Identify which cell holds the provided text, then report its [x, y] central coordinate. 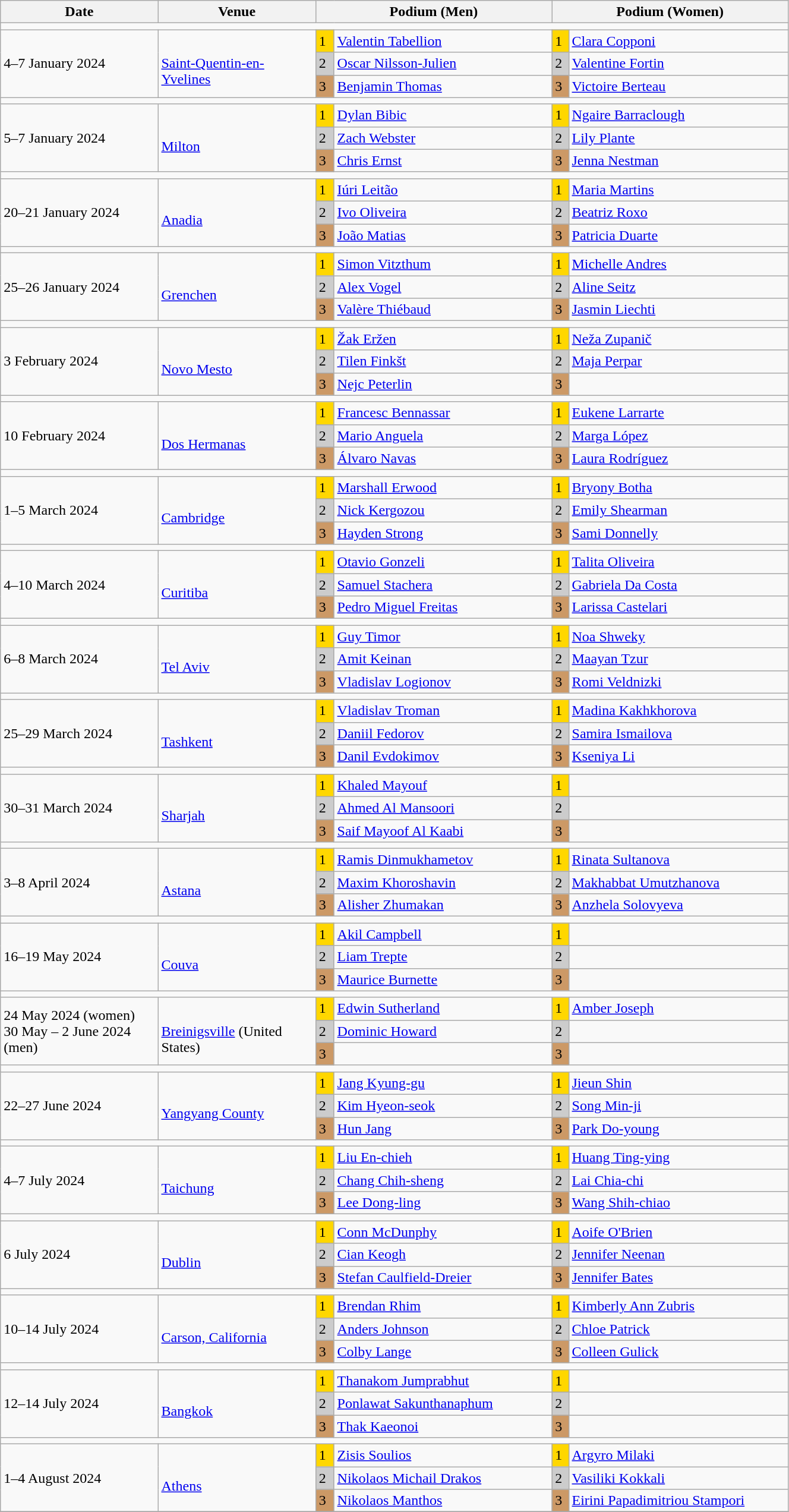
1–5 March 2024 [80, 510]
Ramis Dinmukhametov [443, 860]
Madina Kakhkhorova [678, 711]
Curitiba [236, 585]
Grenchen [236, 287]
Maurice Burnette [443, 979]
Liam Trepte [443, 957]
Vladislav Troman [443, 711]
Akil Campbell [443, 934]
Yangyang County [236, 1105]
Thanakom Jumprabhut [443, 1381]
Couva [236, 957]
5–7 January 2024 [80, 138]
Tashkent [236, 733]
Mario Anguela [443, 436]
1–4 August 2024 [80, 1478]
Wang Shih-chiao [678, 1203]
Vasiliki Kokkali [678, 1478]
Neža Zupanič [678, 339]
Beatriz Roxo [678, 212]
Brendan Rhim [443, 1306]
Hayden Strong [443, 533]
Taichung [236, 1180]
Conn McDunphy [443, 1232]
Alisher Zhumakan [443, 905]
Amit Keinan [443, 659]
Lily Plante [678, 138]
Emily Shearman [678, 510]
4–10 March 2024 [80, 585]
16–19 May 2024 [80, 957]
Saif Mayoof Al Kaabi [443, 830]
Álvaro Navas [443, 458]
Aline Seitz [678, 287]
Bryony Botha [678, 487]
Hun Jang [443, 1129]
Podium (Men) [434, 12]
Tilen Finkšt [443, 361]
Anadia [236, 212]
Kim Hyeon-seok [443, 1105]
Samuel Stachera [443, 585]
Jang Kyung-gu [443, 1083]
Guy Timor [443, 637]
Edwin Sutherland [443, 1009]
Nejc Peterlin [443, 384]
Vladislav Logionov [443, 682]
Ahmed Al Mansoori [443, 808]
Maria Martins [678, 190]
Athens [236, 1478]
Aoife O'Brien [678, 1232]
Chloe Patrick [678, 1329]
Kseniya Li [678, 756]
Danil Evdokimov [443, 756]
3–8 April 2024 [80, 883]
Milton [236, 138]
Iúri Leitão [443, 190]
Thak Kaeonoi [443, 1426]
Jennifer Bates [678, 1277]
Nikolaos Michail Drakos [443, 1478]
Ngaire Barraclough [678, 115]
Laura Rodríguez [678, 458]
22–27 June 2024 [80, 1105]
Breinigsville (United States) [236, 1031]
30–31 March 2024 [80, 808]
6–8 March 2024 [80, 659]
Gabriela Da Costa [678, 585]
24 May 2024 (women)30 May – 2 June 2024 (men) [80, 1031]
Nick Kergozou [443, 510]
Ivo Oliveira [443, 212]
25–29 March 2024 [80, 733]
Valentine Fortin [678, 64]
Lee Dong-ling [443, 1203]
3 February 2024 [80, 361]
Colleen Gulick [678, 1352]
Eukene Larrarte [678, 413]
Eirini Papadimitriou Stampori [678, 1501]
Marshall Erwood [443, 487]
Jasmin Liechti [678, 310]
Dos Hermanas [236, 436]
Simon Vitzthum [443, 264]
Cambridge [236, 510]
Bangkok [236, 1403]
25–26 January 2024 [80, 287]
Amber Joseph [678, 1009]
10–14 July 2024 [80, 1329]
4–7 January 2024 [80, 64]
12–14 July 2024 [80, 1403]
Clara Copponi [678, 41]
Victoire Berteau [678, 86]
Patricia Duarte [678, 235]
Oscar Nilsson-Julien [443, 64]
Maja Perpar [678, 361]
Carson, California [236, 1329]
Rinata Sultanova [678, 860]
Khaled Mayouf [443, 785]
Maayan Tzur [678, 659]
Valentin Tabellion [443, 41]
Talita Oliveira [678, 562]
Noa Shweky [678, 637]
Larissa Castelari [678, 607]
Novo Mesto [236, 361]
Lai Chia-chi [678, 1180]
Argyro Milaki [678, 1456]
Kimberly Ann Zubris [678, 1306]
Anders Johnson [443, 1329]
Dublin [236, 1255]
Samira Ismailova [678, 733]
Francesc Bennassar [443, 413]
Alex Vogel [443, 287]
Michelle Andres [678, 264]
Chris Ernst [443, 160]
Song Min-ji [678, 1105]
Saint-Quentin-en-Yvelines [236, 64]
Stefan Caulfield-Dreier [443, 1277]
João Matias [443, 235]
Sharjah [236, 808]
Anzhela Solovyeva [678, 905]
Dylan Bibic [443, 115]
Huang Ting-ying [678, 1158]
Ponlawat Sakunthanaphum [443, 1403]
Date [80, 12]
Tel Aviv [236, 659]
Dominic Howard [443, 1031]
Zach Webster [443, 138]
Chang Chih-sheng [443, 1180]
Otavio Gonzeli [443, 562]
Zisis Soulios [443, 1456]
Podium (Women) [670, 12]
Venue [236, 12]
20–21 January 2024 [80, 212]
10 February 2024 [80, 436]
Valère Thiébaud [443, 310]
Pedro Miguel Freitas [443, 607]
Maxim Khoroshavin [443, 883]
Jenna Nestman [678, 160]
Žak Eržen [443, 339]
Colby Lange [443, 1352]
Marga López [678, 436]
Park Do-young [678, 1129]
Jennifer Neenan [678, 1255]
Daniil Fedorov [443, 733]
Cian Keogh [443, 1255]
Benjamin Thomas [443, 86]
Makhabbat Umutzhanova [678, 883]
Sami Donnelly [678, 533]
Jieun Shin [678, 1083]
Nikolaos Manthos [443, 1501]
4–7 July 2024 [80, 1180]
Romi Veldnizki [678, 682]
Astana [236, 883]
Liu En-chieh [443, 1158]
6 July 2024 [80, 1255]
